Output the [x, y] coordinate of the center of the cell containing the given text.  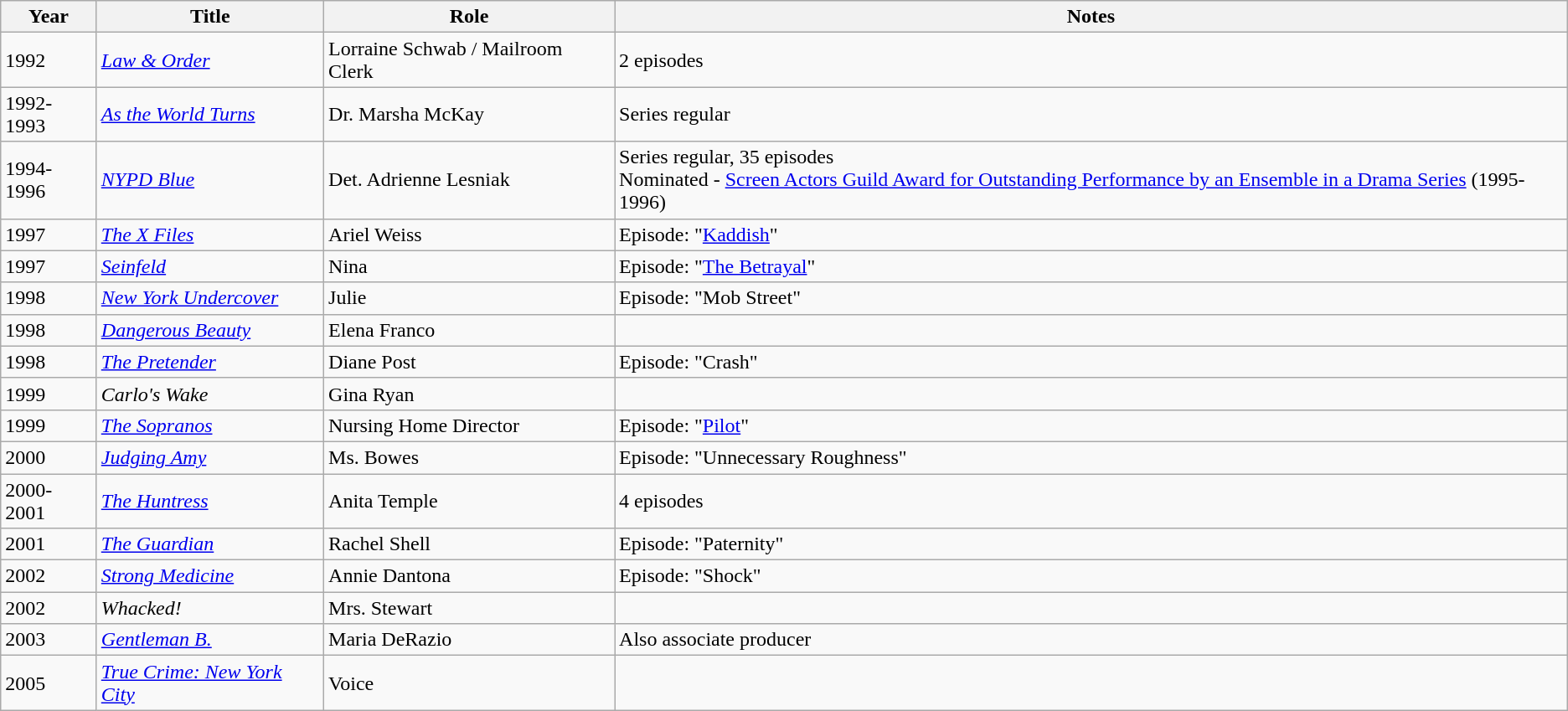
2 episodes [1091, 60]
Notes [1091, 17]
Episode: "Unnecessary Roughness" [1091, 457]
Julie [469, 298]
Nina [469, 266]
Ariel Weiss [469, 234]
Ms. Bowes [469, 457]
Episode: "Shock" [1091, 576]
Episode: "The Betrayal" [1091, 266]
Episode: "Kaddish" [1091, 234]
Diane Post [469, 362]
The Pretender [209, 362]
New York Undercover [209, 298]
Mrs. Stewart [469, 608]
1994-1996 [49, 180]
Judging Amy [209, 457]
NYPD Blue [209, 180]
The Sopranos [209, 425]
The Guardian [209, 544]
Nursing Home Director [469, 425]
4 episodes [1091, 501]
Gentleman B. [209, 640]
2000 [49, 457]
1992-1993 [49, 114]
Seinfeld [209, 266]
The Huntress [209, 501]
Law & Order [209, 60]
Episode: "Crash" [1091, 362]
Episode: "Pilot" [1091, 425]
Role [469, 17]
Maria DeRazio [469, 640]
Annie Dantona [469, 576]
1992 [49, 60]
True Crime: New York City [209, 683]
Series regular, 35 episodesNominated - Screen Actors Guild Award for Outstanding Performance by an Ensemble in a Drama Series (1995-1996) [1091, 180]
Whacked! [209, 608]
Rachel Shell [469, 544]
As the World Turns [209, 114]
Det. Adrienne Lesniak [469, 180]
2001 [49, 544]
The X Files [209, 234]
Year [49, 17]
Episode: "Paternity" [1091, 544]
2005 [49, 683]
2000-2001 [49, 501]
Title [209, 17]
Anita Temple [469, 501]
Carlo's Wake [209, 394]
Dangerous Beauty [209, 330]
Series regular [1091, 114]
Gina Ryan [469, 394]
Strong Medicine [209, 576]
Dr. Marsha McKay [469, 114]
Episode: "Mob Street" [1091, 298]
Elena Franco [469, 330]
2003 [49, 640]
Voice [469, 683]
Lorraine Schwab / Mailroom Clerk [469, 60]
Also associate producer [1091, 640]
